Find where the given text appears and provide that cell's center as (X, Y) coordinate. 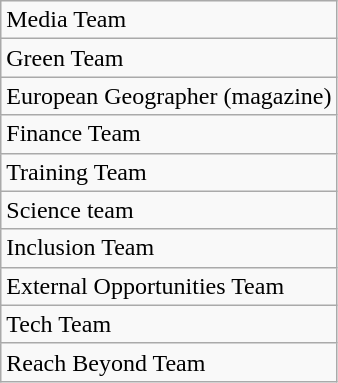
Media Team (169, 20)
European Geographer (magazine) (169, 96)
External Opportunities Team (169, 286)
Tech Team (169, 324)
Inclusion Team (169, 248)
Green Team (169, 58)
Training Team (169, 172)
Science team (169, 210)
Reach Beyond Team (169, 362)
Finance Team (169, 134)
